From the cell containing the given text, extract its center point as (x, y) coordinate. 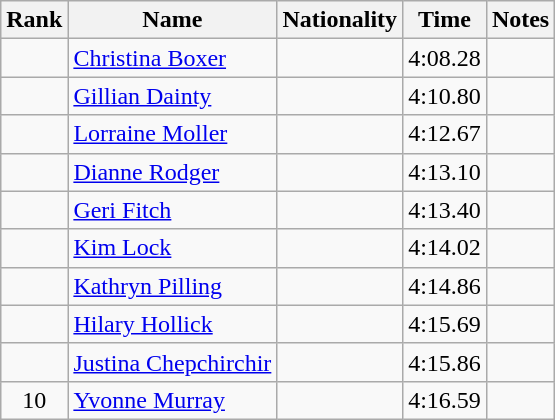
4:15.69 (445, 324)
Kim Lock (172, 248)
4:14.02 (445, 248)
Gillian Dainty (172, 96)
Notes (520, 20)
Yvonne Murray (172, 400)
Nationality (340, 20)
4:15.86 (445, 362)
Dianne Rodger (172, 172)
4:13.40 (445, 210)
10 (34, 400)
4:13.10 (445, 172)
Hilary Hollick (172, 324)
Lorraine Moller (172, 134)
Time (445, 20)
4:16.59 (445, 400)
Kathryn Pilling (172, 286)
4:14.86 (445, 286)
4:12.67 (445, 134)
Justina Chepchirchir (172, 362)
Christina Boxer (172, 58)
4:08.28 (445, 58)
Rank (34, 20)
4:10.80 (445, 96)
Name (172, 20)
Geri Fitch (172, 210)
